Locate the cell with the specified text and output its [x, y] center coordinate. 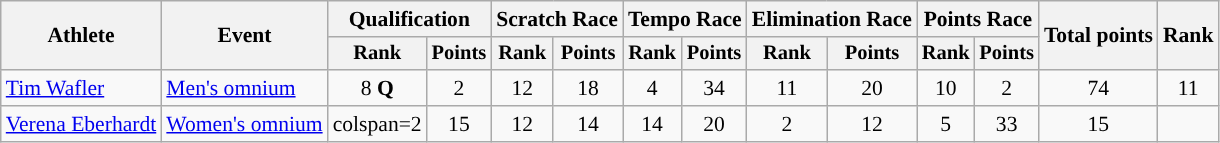
Qualification [410, 19]
Event [244, 36]
Total points [1098, 36]
34 [714, 88]
5 [946, 124]
74 [1098, 88]
33 [1006, 124]
Scratch Race [557, 19]
Verena Eberhardt [82, 124]
Elimination Race [832, 19]
10 [946, 88]
18 [588, 88]
8 Q [378, 88]
Athlete [82, 36]
Tim Wafler [82, 88]
4 [652, 88]
colspan=2 [378, 124]
Tempo Race [685, 19]
Women's omnium [244, 124]
Men's omnium [244, 88]
Points Race [978, 19]
